Detect which cell encompasses the target text, then output its (X, Y) center coordinate. 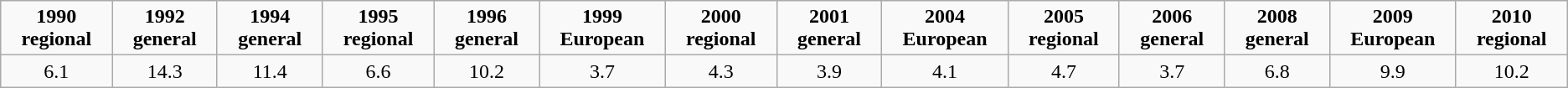
3.9 (829, 71)
4.7 (1064, 71)
4.3 (720, 71)
4.1 (945, 71)
1992 general (165, 28)
2004 European (945, 28)
6.1 (57, 71)
6.8 (1277, 71)
1995 regional (379, 28)
6.6 (379, 71)
2008 general (1277, 28)
1999 European (602, 28)
1994 general (270, 28)
1990 regional (57, 28)
2010 regional (1511, 28)
2009 European (1393, 28)
11.4 (270, 71)
9.9 (1393, 71)
2001 general (829, 28)
14.3 (165, 71)
1996 general (487, 28)
2006 general (1172, 28)
2005 regional (1064, 28)
2000 regional (720, 28)
